Return [X, Y] of the center of cell containing provided text 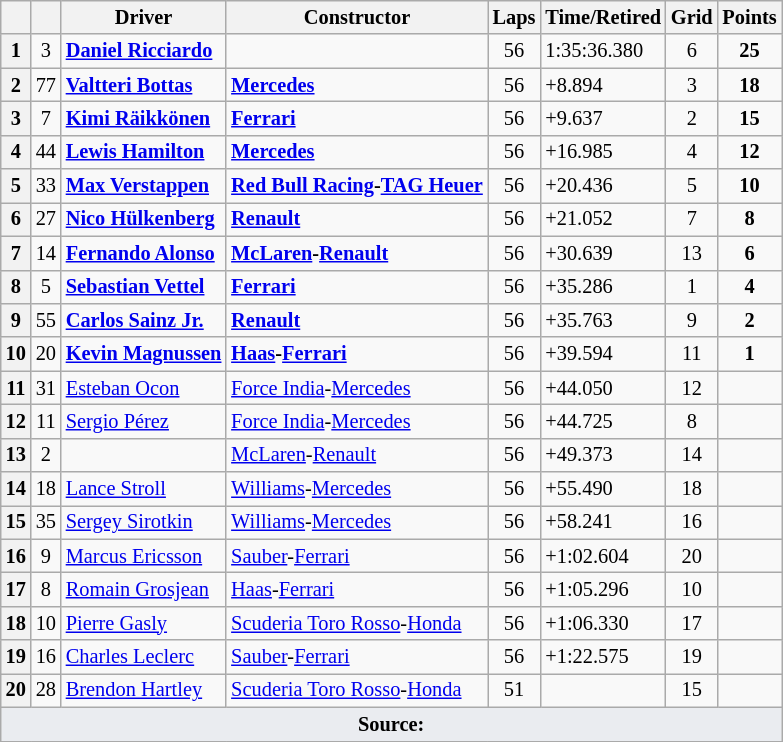
+35.763 [603, 320]
Sebastian Vettel [144, 287]
Constructor [356, 17]
33 [46, 186]
+35.286 [603, 287]
+1:22.575 [603, 657]
+1:02.604 [603, 556]
Nico Hülkenberg [144, 219]
Source: [392, 724]
Valtteri Bottas [144, 85]
25 [750, 51]
Laps [514, 17]
Lance Stroll [144, 489]
+39.594 [603, 354]
Sergey Sirotkin [144, 522]
+9.637 [603, 118]
+30.639 [603, 253]
35 [46, 522]
Driver [144, 17]
31 [46, 388]
44 [46, 152]
Daniel Ricciardo [144, 51]
Esteban Ocon [144, 388]
Brendon Hartley [144, 690]
27 [46, 219]
Sergio Pérez [144, 421]
Fernando Alonso [144, 253]
+49.373 [603, 455]
Points [750, 17]
Grid [692, 17]
55 [46, 320]
+1:05.296 [603, 589]
+44.725 [603, 421]
Romain Grosjean [144, 589]
Kevin Magnussen [144, 354]
51 [514, 690]
+58.241 [603, 522]
+16.985 [603, 152]
77 [46, 85]
+20.436 [603, 186]
+44.050 [603, 388]
Charles Leclerc [144, 657]
+1:06.330 [603, 623]
Pierre Gasly [144, 623]
28 [46, 690]
Lewis Hamilton [144, 152]
+55.490 [603, 489]
+21.052 [603, 219]
Kimi Räikkönen [144, 118]
Max Verstappen [144, 186]
Red Bull Racing-TAG Heuer [356, 186]
Marcus Ericsson [144, 556]
+8.894 [603, 85]
Carlos Sainz Jr. [144, 320]
1:35:36.380 [603, 51]
Time/Retired [603, 17]
